Identify which cell holds the provided text, then report its [X, Y] central coordinate. 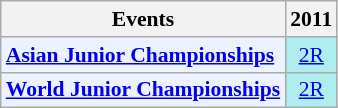
2011 [311, 19]
Asian Junior Championships [143, 55]
Events [143, 19]
World Junior Championships [143, 90]
